Capture the cell that displays the provided text and extract its [x, y] central coordinate. 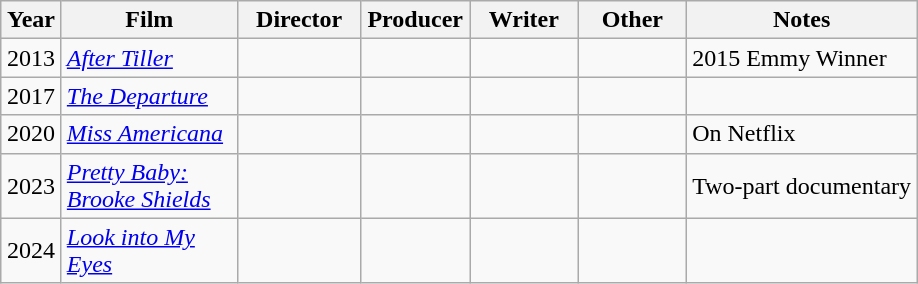
2017 [32, 96]
Director [299, 20]
2013 [32, 58]
2015 Emmy Winner [802, 58]
Writer [524, 20]
2023 [32, 186]
Year [32, 20]
Film [149, 20]
Miss Americana [149, 134]
Look into My Eyes [149, 250]
Pretty Baby: Brooke Shields [149, 186]
After Tiller [149, 58]
Producer [416, 20]
Other [632, 20]
2024 [32, 250]
2020 [32, 134]
On Netflix [802, 134]
Two-part documentary [802, 186]
Notes [802, 20]
The Departure [149, 96]
